Capture the cell that displays the provided text and extract its (x, y) central coordinate. 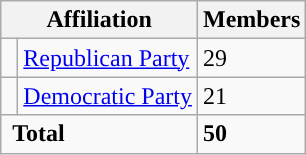
Democratic Party (108, 96)
29 (251, 58)
Republican Party (108, 58)
Total (100, 134)
Affiliation (100, 20)
50 (251, 134)
Members (251, 20)
21 (251, 96)
